Search for the cell housing the specified text and yield its (X, Y) center coordinate. 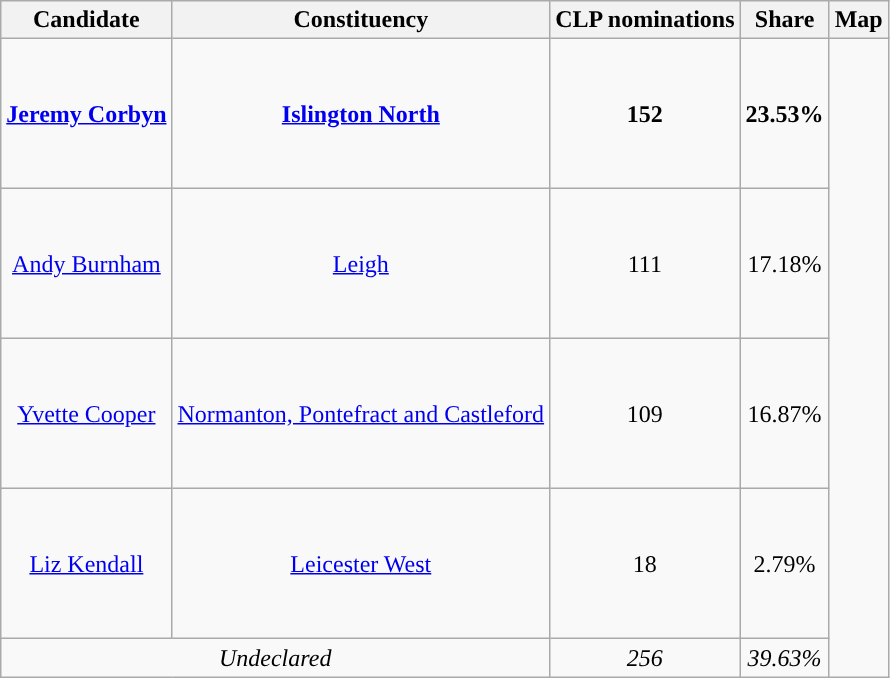
Andy Burnham (86, 264)
Yvette Cooper (86, 414)
Constituency (361, 20)
Candidate (86, 20)
Share (784, 20)
Islington North (361, 114)
109 (645, 414)
Map (858, 20)
Leigh (361, 264)
152 (645, 114)
111 (645, 264)
Liz Kendall (86, 564)
CLP nominations (645, 20)
2.79% (784, 564)
Normanton, Pontefract and Castleford (361, 414)
256 (645, 658)
17.18% (784, 264)
18 (645, 564)
Undeclared (276, 658)
23.53% (784, 114)
16.87% (784, 414)
39.63% (784, 658)
Jeremy Corbyn (86, 114)
Leicester West (361, 564)
